Output the [x, y] coordinate of the center of the cell containing the given text.  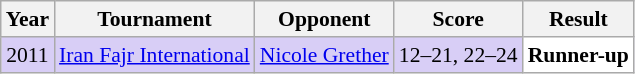
12–21, 22–24 [458, 55]
Iran Fajr International [154, 55]
Score [458, 19]
Tournament [154, 19]
Result [578, 19]
Opponent [324, 19]
Runner-up [578, 55]
2011 [28, 55]
Nicole Grether [324, 55]
Year [28, 19]
